Scan for the cell matching the given text and deliver its (x, y) coordinate at center. 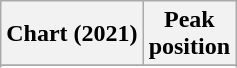
Chart (2021) (72, 34)
Peakposition (189, 34)
